Extract the (x, y) coordinate from the center of the cell holding the provided text.  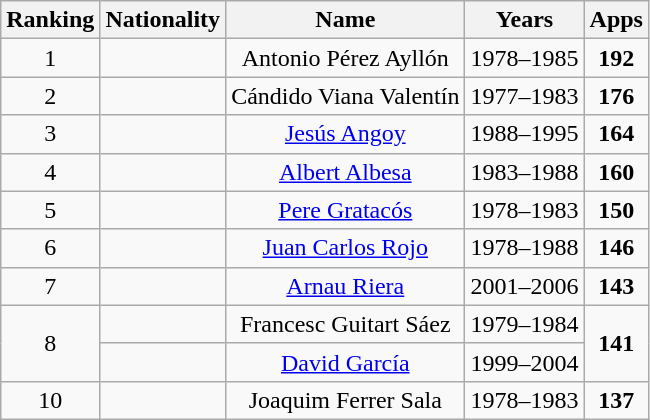
7 (50, 286)
Albert Albesa (346, 172)
Cándido Viana Valentín (346, 96)
Name (346, 20)
1 (50, 58)
1983–1988 (524, 172)
Pere Gratacós (346, 210)
143 (616, 286)
Years (524, 20)
Nationality (163, 20)
8 (50, 343)
Apps (616, 20)
150 (616, 210)
192 (616, 58)
2 (50, 96)
Joaquim Ferrer Sala (346, 400)
6 (50, 248)
10 (50, 400)
David García (346, 362)
1978–1988 (524, 248)
164 (616, 134)
Arnau Riera (346, 286)
176 (616, 96)
160 (616, 172)
Juan Carlos Rojo (346, 248)
Francesc Guitart Sáez (346, 324)
5 (50, 210)
2001–2006 (524, 286)
137 (616, 400)
1979–1984 (524, 324)
1977–1983 (524, 96)
1978–1985 (524, 58)
4 (50, 172)
1988–1995 (524, 134)
Ranking (50, 20)
Antonio Pérez Ayllón (346, 58)
1999–2004 (524, 362)
141 (616, 343)
Jesús Angoy (346, 134)
3 (50, 134)
146 (616, 248)
